Locate the cell with the specified text and output its [x, y] center coordinate. 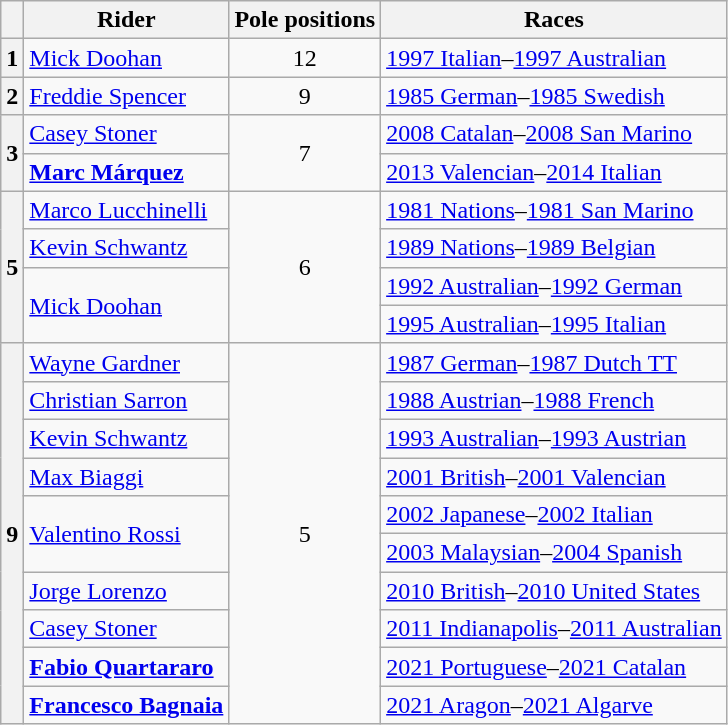
2021 Aragon–2021 Algarve [554, 705]
2002 Japanese–2002 Italian [554, 515]
2010 British–2010 United States [554, 591]
Fabio Quartararo [126, 667]
1995 Australian–1995 Italian [554, 324]
Wayne Gardner [126, 362]
Valentino Rossi [126, 534]
2001 British–2001 Valencian [554, 477]
6 [305, 267]
2 [12, 96]
Pole positions [305, 20]
3 [12, 153]
1985 German–1985 Swedish [554, 96]
Marc Márquez [126, 172]
1993 Australian–1993 Austrian [554, 438]
Freddie Spencer [126, 96]
2021 Portuguese–2021 Catalan [554, 667]
2003 Malaysian–2004 Spanish [554, 553]
12 [305, 58]
1997 Italian–1997 Australian [554, 58]
Races [554, 20]
Rider [126, 20]
Marco Lucchinelli [126, 210]
Max Biaggi [126, 477]
Christian Sarron [126, 400]
2008 Catalan–2008 San Marino [554, 134]
2011 Indianapolis–2011 Australian [554, 629]
1987 German–1987 Dutch TT [554, 362]
Francesco Bagnaia [126, 705]
1992 Australian–1992 German [554, 286]
Jorge Lorenzo [126, 591]
1 [12, 58]
2013 Valencian–2014 Italian [554, 172]
1988 Austrian–1988 French [554, 400]
1981 Nations–1981 San Marino [554, 210]
7 [305, 153]
1989 Nations–1989 Belgian [554, 248]
